From the cell containing the given text, extract its center point as [x, y] coordinate. 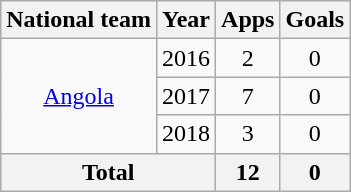
2018 [186, 134]
Year [186, 20]
Goals [315, 20]
2016 [186, 58]
7 [248, 96]
Total [108, 172]
National team [79, 20]
2 [248, 58]
Apps [248, 20]
12 [248, 172]
Angola [79, 96]
3 [248, 134]
2017 [186, 96]
